From the cell containing the given text, extract its center point as [X, Y] coordinate. 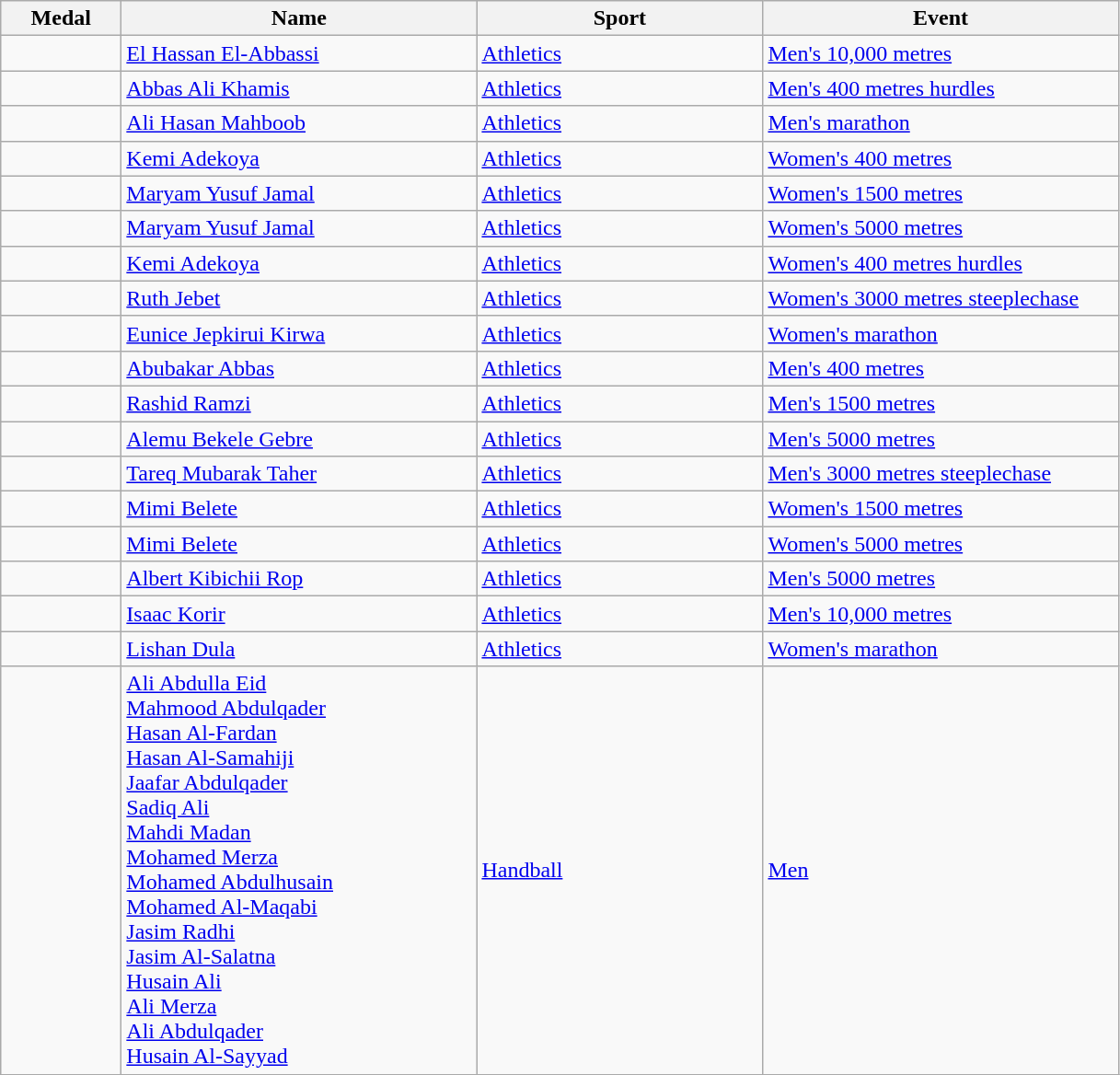
El Hassan El-Abbassi [299, 53]
Women's 400 metres hurdles [941, 263]
Handball [620, 871]
Men [941, 871]
Men's marathon [941, 123]
Abbas Ali Khamis [299, 88]
Albert Kibichii Rop [299, 579]
Men's 1500 metres [941, 403]
Rashid Ramzi [299, 403]
Abubakar Abbas [299, 368]
Ali Hasan Mahboob [299, 123]
Tareq Mubarak Taher [299, 474]
Name [299, 18]
Isaac Korir [299, 614]
Women's 3000 metres steeplechase [941, 298]
Lishan Dula [299, 649]
Men's 400 metres hurdles [941, 88]
Event [941, 18]
Women's 400 metres [941, 158]
Sport [620, 18]
Eunice Jepkirui Kirwa [299, 333]
Alemu Bekele Gebre [299, 439]
Men's 400 metres [941, 368]
Ruth Jebet [299, 298]
Men's 3000 metres steeplechase [941, 474]
Medal [61, 18]
